Find where the given text appears and provide that cell's center as [x, y] coordinate. 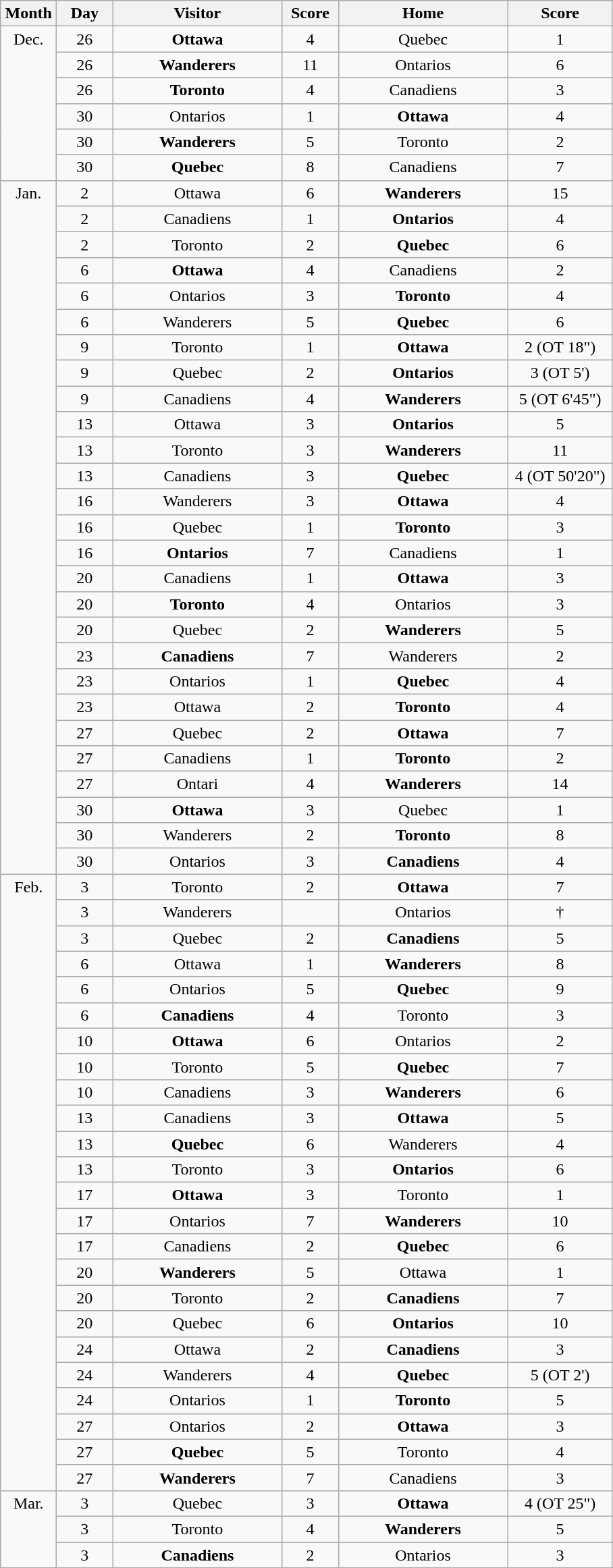
Ontari [197, 784]
Feb. [28, 1183]
5 (OT 6'45") [560, 399]
5 (OT 2') [560, 1375]
4 (OT 50'20") [560, 476]
Day [85, 13]
Jan. [28, 527]
15 [560, 193]
2 (OT 18") [560, 348]
Visitor [197, 13]
3 (OT 5') [560, 373]
4 (OT 25") [560, 1503]
Home [423, 13]
† [560, 913]
Month [28, 13]
14 [560, 784]
Dec. [28, 103]
Mar. [28, 1529]
